Locate the cell with the specified text and output its (X, Y) center coordinate. 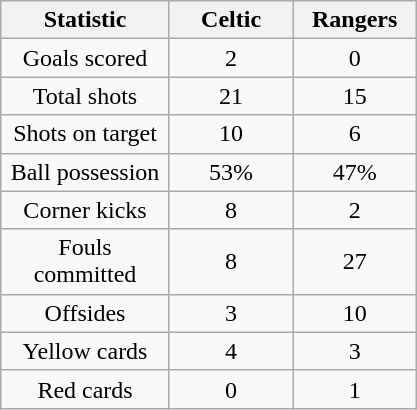
4 (231, 351)
Rangers (355, 20)
Corner kicks (86, 210)
Fouls committed (86, 262)
Shots on target (86, 134)
Offsides (86, 313)
Celtic (231, 20)
21 (231, 96)
Red cards (86, 389)
Yellow cards (86, 351)
Goals scored (86, 58)
Ball possession (86, 172)
Statistic (86, 20)
53% (231, 172)
27 (355, 262)
Total shots (86, 96)
6 (355, 134)
1 (355, 389)
47% (355, 172)
15 (355, 96)
